Provide the (x, y) coordinate of the cell's center where the given text is located.  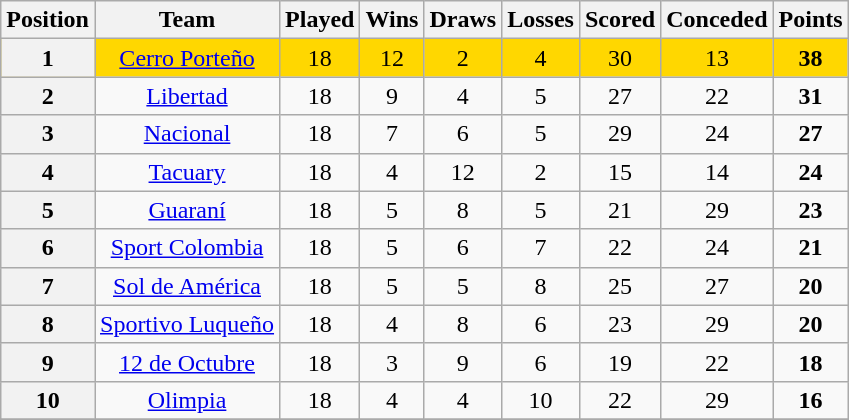
Points (810, 20)
16 (810, 400)
Olimpia (186, 400)
Scored (620, 20)
Played (320, 20)
Position (48, 20)
25 (620, 286)
30 (620, 58)
Tacuary (186, 172)
Sportivo Luqueño (186, 324)
19 (620, 362)
Team (186, 20)
14 (717, 172)
13 (717, 58)
1 (48, 58)
Sport Colombia (186, 248)
12 de Octubre (186, 362)
15 (620, 172)
Guaraní (186, 210)
Sol de América (186, 286)
Libertad (186, 96)
31 (810, 96)
Conceded (717, 20)
Draws (463, 20)
Losses (541, 20)
Nacional (186, 134)
Wins (392, 20)
Cerro Porteño (186, 58)
38 (810, 58)
